Find where the given text appears and provide that cell's center as (x, y) coordinate. 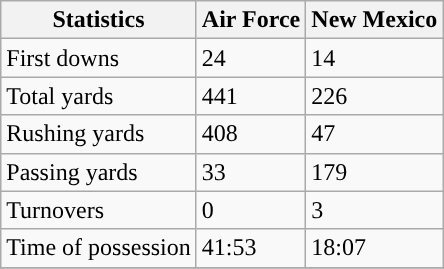
47 (374, 134)
41:53 (250, 248)
Statistics (99, 20)
179 (374, 172)
3 (374, 210)
18:07 (374, 248)
226 (374, 96)
Time of possession (99, 248)
Passing yards (99, 172)
Turnovers (99, 210)
New Mexico (374, 20)
Rushing yards (99, 134)
14 (374, 58)
441 (250, 96)
Total yards (99, 96)
408 (250, 134)
33 (250, 172)
First downs (99, 58)
Air Force (250, 20)
24 (250, 58)
0 (250, 210)
